From the cell containing the given text, extract its center point as (x, y) coordinate. 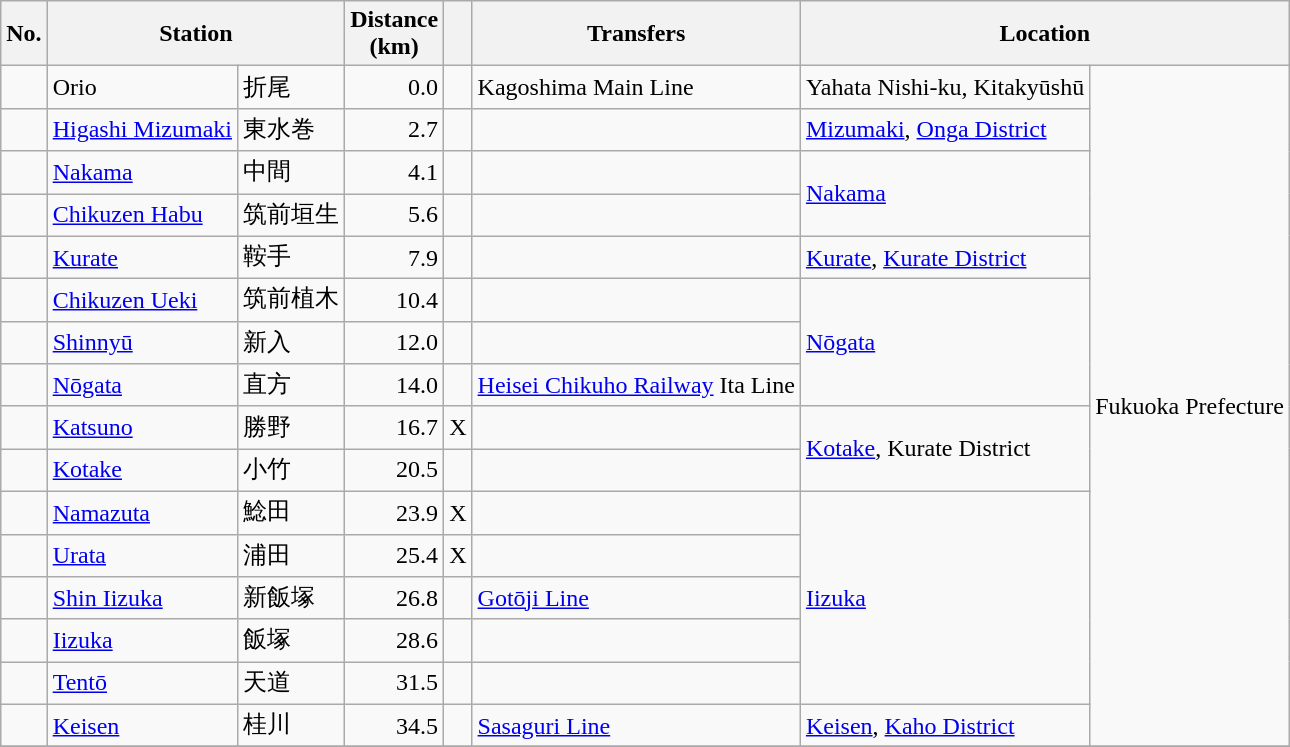
Chikuzen Habu (142, 216)
Shinnyū (142, 342)
Kotake, Kurate District (944, 448)
Heisei Chikuho Railway Ita Line (636, 386)
Kurate, Kurate District (944, 258)
Kagoshima Main Line (636, 88)
Mizumaki, Onga District (944, 130)
Tentō (142, 684)
4.1 (394, 172)
勝野 (292, 428)
Yahata Nishi-ku, Kitakyūshū (944, 88)
34.5 (394, 726)
Shin Iizuka (142, 598)
Orio (142, 88)
浦田 (292, 556)
Location (1044, 34)
Fukuoka Prefecture (1190, 406)
Keisen (142, 726)
鞍手 (292, 258)
飯塚 (292, 640)
Station (196, 34)
No. (24, 34)
Urata (142, 556)
2.7 (394, 130)
28.6 (394, 640)
東水巻 (292, 130)
23.9 (394, 512)
小竹 (292, 470)
26.8 (394, 598)
7.9 (394, 258)
天道 (292, 684)
Chikuzen Ueki (142, 300)
Sasaguri Line (636, 726)
新入 (292, 342)
16.7 (394, 428)
Kurate (142, 258)
鯰田 (292, 512)
12.0 (394, 342)
筑前垣生 (292, 216)
折尾 (292, 88)
Namazuta (142, 512)
Gotōji Line (636, 598)
中間 (292, 172)
Distance(km) (394, 34)
Keisen, Kaho District (944, 726)
25.4 (394, 556)
新飯塚 (292, 598)
20.5 (394, 470)
Katsuno (142, 428)
10.4 (394, 300)
31.5 (394, 684)
5.6 (394, 216)
0.0 (394, 88)
桂川 (292, 726)
Kotake (142, 470)
Higashi Mizumaki (142, 130)
Transfers (636, 34)
直方 (292, 386)
14.0 (394, 386)
筑前植木 (292, 300)
